Provide the (X, Y) coordinate of the cell's center where the given text is located.  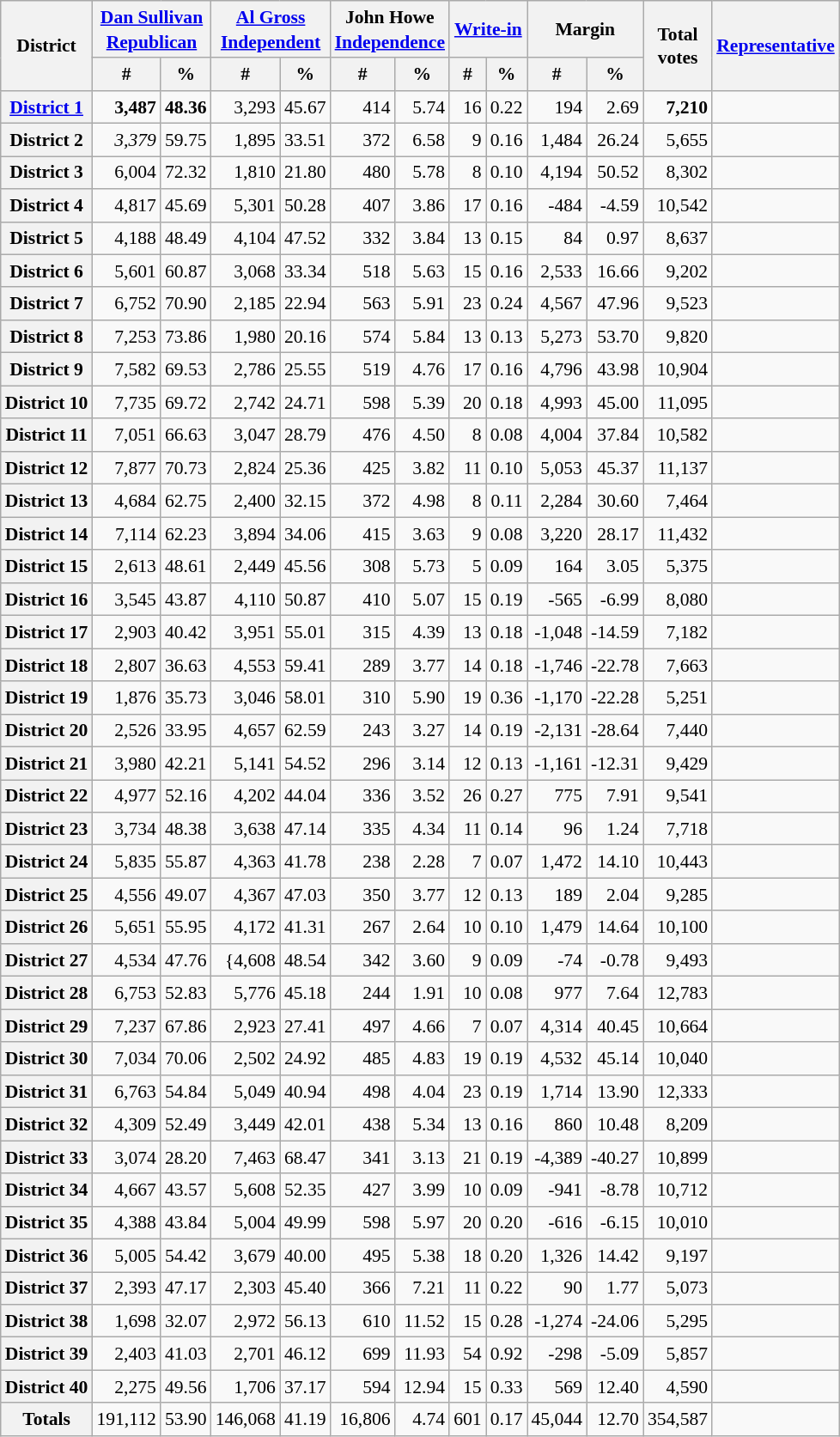
62.75 (186, 501)
Margin (586, 29)
District 23 (46, 829)
407 (362, 205)
9,820 (678, 337)
498 (362, 1092)
-14.59 (615, 632)
59.75 (186, 140)
35.73 (186, 697)
1,484 (557, 140)
574 (362, 337)
-22.28 (615, 697)
37.84 (615, 435)
10,899 (678, 1157)
48.36 (186, 107)
6,752 (126, 304)
District 3 (46, 173)
-4.59 (615, 205)
District 13 (46, 501)
48.54 (306, 960)
11.93 (423, 1354)
73.86 (186, 337)
4.76 (423, 369)
2,400 (246, 501)
4,590 (678, 1387)
3.52 (423, 796)
42.01 (306, 1124)
District 11 (46, 435)
2,502 (246, 1059)
56.13 (306, 1321)
{4,608 (246, 960)
5.07 (423, 600)
7,034 (126, 1059)
191,112 (126, 1420)
70.06 (186, 1059)
410 (362, 600)
46.12 (306, 1354)
43.98 (615, 369)
32.07 (186, 1321)
34.06 (306, 533)
4,104 (246, 238)
495 (362, 1256)
4.34 (423, 829)
4,363 (246, 862)
47.52 (306, 238)
5,608 (246, 1190)
7,582 (126, 369)
5,651 (126, 928)
32.15 (306, 501)
2,284 (557, 501)
28.17 (615, 533)
5,053 (557, 468)
427 (362, 1190)
480 (362, 173)
33.51 (306, 140)
519 (362, 369)
49.99 (306, 1223)
-4,389 (557, 1157)
289 (362, 665)
3.99 (423, 1190)
7,718 (678, 829)
52.49 (186, 1124)
3,293 (246, 107)
2,526 (126, 730)
1,810 (246, 173)
4,004 (557, 435)
1,706 (246, 1387)
49.56 (186, 1387)
12.70 (615, 1420)
2.28 (423, 862)
12.40 (615, 1387)
296 (362, 764)
45.18 (306, 993)
5.84 (423, 337)
3,379 (126, 140)
5.34 (423, 1124)
-1,048 (557, 632)
-28.64 (615, 730)
7,210 (678, 107)
3,068 (246, 271)
50.52 (615, 173)
5,251 (678, 697)
2,533 (557, 271)
62.23 (186, 533)
332 (362, 238)
2,742 (246, 402)
5.63 (423, 271)
District 29 (46, 1026)
45.56 (306, 566)
12,333 (678, 1092)
45.14 (615, 1059)
3,545 (126, 600)
497 (362, 1026)
Representative (776, 46)
4.66 (423, 1026)
District (46, 46)
45.67 (306, 107)
10,712 (678, 1190)
4,657 (246, 730)
69.72 (186, 402)
28.20 (186, 1157)
70.73 (186, 468)
33.34 (306, 271)
4,172 (246, 928)
8,209 (678, 1124)
28.79 (306, 435)
2,613 (126, 566)
District 21 (46, 764)
36.63 (186, 665)
699 (362, 1354)
District 16 (46, 600)
10,582 (678, 435)
62.59 (306, 730)
3.86 (423, 205)
4,796 (557, 369)
-484 (557, 205)
4,817 (126, 205)
42.21 (186, 764)
7,253 (126, 337)
7,237 (126, 1026)
4,314 (557, 1026)
District 17 (46, 632)
16 (467, 107)
0.33 (507, 1387)
45.40 (306, 1288)
5,655 (678, 140)
55.01 (306, 632)
District 1 (46, 107)
310 (362, 697)
45.37 (615, 468)
45.69 (186, 205)
9,429 (678, 764)
District 33 (46, 1157)
District 10 (46, 402)
-8.78 (615, 1190)
49.07 (186, 894)
9,285 (678, 894)
0.97 (615, 238)
52.35 (306, 1190)
66.63 (186, 435)
3.05 (615, 566)
0.11 (507, 501)
8,080 (678, 600)
5,005 (126, 1256)
1,895 (246, 140)
518 (362, 271)
0.36 (507, 697)
4.04 (423, 1092)
45.00 (615, 402)
6.58 (423, 140)
5.90 (423, 697)
164 (557, 566)
43.84 (186, 1223)
District 20 (46, 730)
5.39 (423, 402)
District 40 (46, 1387)
5.91 (423, 304)
4,309 (126, 1124)
16,806 (362, 1420)
District 19 (46, 697)
-40.27 (615, 1157)
47.03 (306, 894)
243 (362, 730)
37.17 (306, 1387)
-5.09 (615, 1354)
7,440 (678, 730)
5,776 (246, 993)
54.42 (186, 1256)
4,667 (126, 1190)
3,734 (126, 829)
16.66 (615, 271)
-1,274 (557, 1321)
-24.06 (615, 1321)
354,587 (678, 1420)
5,835 (126, 862)
1,472 (557, 862)
District 38 (46, 1321)
4,202 (246, 796)
238 (362, 862)
60.87 (186, 271)
-12.31 (615, 764)
1.24 (615, 829)
District 5 (46, 238)
47.96 (615, 304)
-1,161 (557, 764)
District 27 (46, 960)
0.92 (507, 1354)
41.31 (306, 928)
569 (557, 1387)
30.60 (615, 501)
3,449 (246, 1124)
414 (362, 107)
-565 (557, 600)
3.84 (423, 238)
67.86 (186, 1026)
3.14 (423, 764)
-941 (557, 1190)
0.24 (507, 304)
7.91 (615, 796)
96 (557, 829)
40.00 (306, 1256)
0.27 (507, 796)
438 (362, 1124)
Dan SullivanRepublican (151, 29)
55.95 (186, 928)
District 28 (46, 993)
485 (362, 1059)
3,487 (126, 107)
342 (362, 960)
47.14 (306, 829)
7,114 (126, 533)
47.17 (186, 1288)
563 (362, 304)
3,679 (246, 1256)
5,857 (678, 1354)
4,553 (246, 665)
4.74 (423, 1420)
3,074 (126, 1157)
0.28 (507, 1321)
48.49 (186, 238)
3.82 (423, 468)
9,493 (678, 960)
3.13 (423, 1157)
7,464 (678, 501)
11,432 (678, 533)
10,100 (678, 928)
601 (467, 1420)
1.77 (615, 1288)
-1,746 (557, 665)
7.64 (615, 993)
-1,170 (557, 697)
14.10 (615, 862)
194 (557, 107)
6,753 (126, 993)
6,763 (126, 1092)
District 8 (46, 337)
21 (467, 1157)
43.57 (186, 1190)
-74 (557, 960)
Totalvotes (678, 46)
55.87 (186, 862)
1,980 (246, 337)
41.03 (186, 1354)
53.70 (615, 337)
68.47 (306, 1157)
5,601 (126, 271)
11,095 (678, 402)
267 (362, 928)
40.45 (615, 1026)
-0.78 (615, 960)
90 (557, 1288)
District 14 (46, 533)
District 34 (46, 1190)
41.19 (306, 1420)
14.64 (615, 928)
1,698 (126, 1321)
41.78 (306, 862)
District 12 (46, 468)
3.63 (423, 533)
5,273 (557, 337)
10,542 (678, 205)
4.39 (423, 632)
5,004 (246, 1223)
District 36 (46, 1256)
366 (362, 1288)
2,393 (126, 1288)
2,972 (246, 1321)
4,110 (246, 600)
5.97 (423, 1223)
3,047 (246, 435)
2,807 (126, 665)
7,877 (126, 468)
4,194 (557, 173)
5.74 (423, 107)
45,044 (557, 1420)
52.83 (186, 993)
4,993 (557, 402)
54 (467, 1354)
335 (362, 829)
4,556 (126, 894)
244 (362, 993)
7,735 (126, 402)
47.76 (186, 960)
10,040 (678, 1059)
District 7 (46, 304)
3,951 (246, 632)
11.52 (423, 1321)
9,202 (678, 271)
3.60 (423, 960)
308 (362, 566)
44.04 (306, 796)
2,403 (126, 1354)
977 (557, 993)
24.71 (306, 402)
-6.99 (615, 600)
594 (362, 1387)
5,375 (678, 566)
10.48 (615, 1124)
2.64 (423, 928)
21.80 (306, 173)
336 (362, 796)
2,185 (246, 304)
13.90 (615, 1092)
District 30 (46, 1059)
4.98 (423, 501)
11,137 (678, 468)
2,786 (246, 369)
53.90 (186, 1420)
476 (362, 435)
District 6 (46, 271)
Write-in (488, 29)
3.27 (423, 730)
24.92 (306, 1059)
5.78 (423, 173)
2,701 (246, 1354)
3,220 (557, 533)
54.52 (306, 764)
610 (362, 1321)
341 (362, 1157)
59.41 (306, 665)
26.24 (615, 140)
4.83 (423, 1059)
50.87 (306, 600)
5.73 (423, 566)
315 (362, 632)
84 (557, 238)
4,977 (126, 796)
25.55 (306, 369)
2,903 (126, 632)
0.14 (507, 829)
4.50 (423, 435)
District 32 (46, 1124)
69.53 (186, 369)
10,664 (678, 1026)
0.15 (507, 238)
14.42 (615, 1256)
5,301 (246, 205)
5,073 (678, 1288)
12.94 (423, 1387)
43.87 (186, 600)
District 35 (46, 1223)
2,275 (126, 1387)
26 (467, 796)
40.42 (186, 632)
2.04 (615, 894)
58.01 (306, 697)
70.90 (186, 304)
5.38 (423, 1256)
Totals (46, 1420)
1.91 (423, 993)
40.94 (306, 1092)
District 39 (46, 1354)
6,004 (126, 173)
District 31 (46, 1092)
9,197 (678, 1256)
2,923 (246, 1026)
District 37 (46, 1288)
72.32 (186, 173)
4,534 (126, 960)
415 (362, 533)
189 (557, 894)
District 18 (46, 665)
7.21 (423, 1288)
3,046 (246, 697)
-2,131 (557, 730)
146,068 (246, 1420)
9,541 (678, 796)
8,637 (678, 238)
John HoweIndependence (390, 29)
425 (362, 468)
4,367 (246, 894)
3,980 (126, 764)
1,714 (557, 1092)
District 15 (46, 566)
2,449 (246, 566)
-298 (557, 1354)
22.94 (306, 304)
20.16 (306, 337)
1,876 (126, 697)
7,663 (678, 665)
3,638 (246, 829)
12,783 (678, 993)
5,295 (678, 1321)
7,051 (126, 435)
50.28 (306, 205)
1,326 (557, 1256)
1,479 (557, 928)
7,182 (678, 632)
Al GrossIndependent (271, 29)
District 9 (46, 369)
4,684 (126, 501)
4,532 (557, 1059)
-616 (557, 1223)
18 (467, 1256)
9,523 (678, 304)
-6.15 (615, 1223)
4,567 (557, 304)
4,188 (126, 238)
5 (467, 566)
8,302 (678, 173)
10,443 (678, 862)
775 (557, 796)
4,388 (126, 1223)
District 22 (46, 796)
2,303 (246, 1288)
-22.78 (615, 665)
350 (362, 894)
District 25 (46, 894)
2,824 (246, 468)
52.16 (186, 796)
5,141 (246, 764)
10,010 (678, 1223)
25.36 (306, 468)
27.41 (306, 1026)
3,894 (246, 533)
7,463 (246, 1157)
District 24 (46, 862)
5,049 (246, 1092)
10,904 (678, 369)
2.69 (615, 107)
District 26 (46, 928)
District 2 (46, 140)
860 (557, 1124)
District 4 (46, 205)
48.38 (186, 829)
0.17 (507, 1420)
33.95 (186, 730)
48.61 (186, 566)
54.84 (186, 1092)
